Locate the cell with the specified text and output its (X, Y) center coordinate. 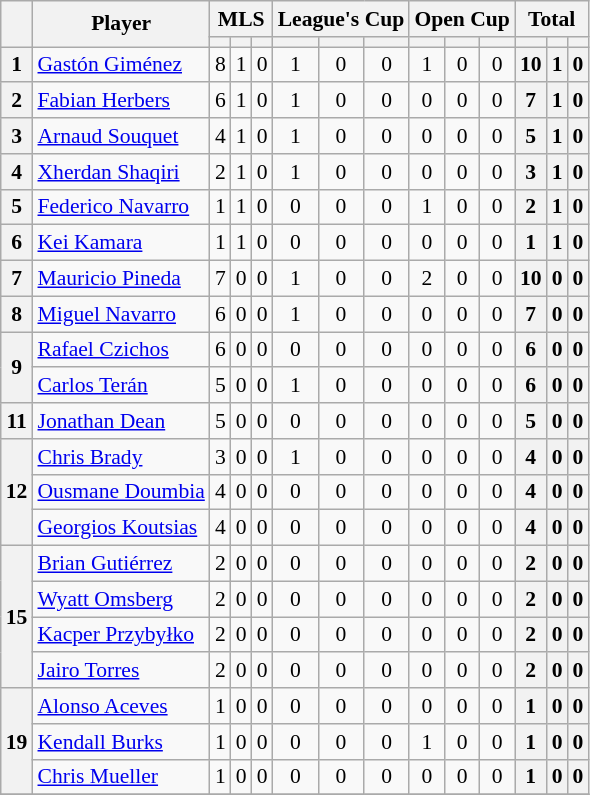
Arnaud Souquet (120, 136)
12 (17, 492)
Xherdan Shaqiri (120, 172)
Total (552, 19)
Kacper Przybyłko (120, 635)
Fabian Herbers (120, 101)
Carlos Terán (120, 386)
League's Cup (342, 19)
MLS (242, 19)
Player (120, 24)
Federico Navarro (120, 207)
Jairo Torres (120, 671)
19 (17, 742)
Alonso Aceves (120, 706)
Jonathan Dean (120, 421)
Rafael Czichos (120, 350)
Georgios Koutsias (120, 528)
Ousmane Doumbia (120, 492)
Chris Mueller (120, 777)
Gastón Giménez (120, 65)
Wyatt Omsberg (120, 599)
9 (17, 368)
Miguel Navarro (120, 314)
Brian Gutiérrez (120, 564)
Kendall Burks (120, 742)
Mauricio Pineda (120, 279)
15 (17, 617)
Open Cup (462, 19)
Chris Brady (120, 457)
Kei Kamara (120, 243)
11 (17, 421)
